Capture the cell that displays the provided text and extract its [X, Y] central coordinate. 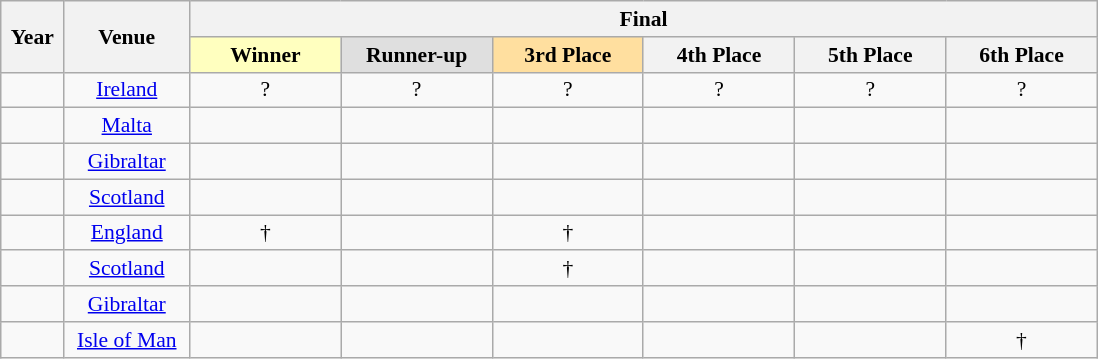
England [127, 233]
Isle of Man [127, 340]
3rd Place [568, 55]
Winner [266, 55]
Venue [127, 36]
Malta [127, 126]
Ireland [127, 90]
4th Place [718, 55]
Final [644, 19]
5th Place [870, 55]
Runner-up [416, 55]
6th Place [1022, 55]
Year [32, 36]
